Pinpoint the cell where the given text exists, returning its (x, y) midpoint coordinate. 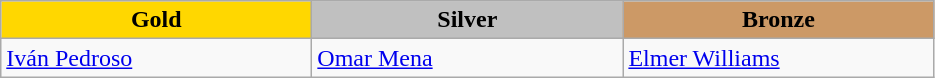
Iván Pedroso (156, 58)
Silver (468, 20)
Elmer Williams (778, 58)
Omar Mena (468, 58)
Bronze (778, 20)
Gold (156, 20)
